Determine the [X, Y] coordinate at the center of the cell enclosing the given text.  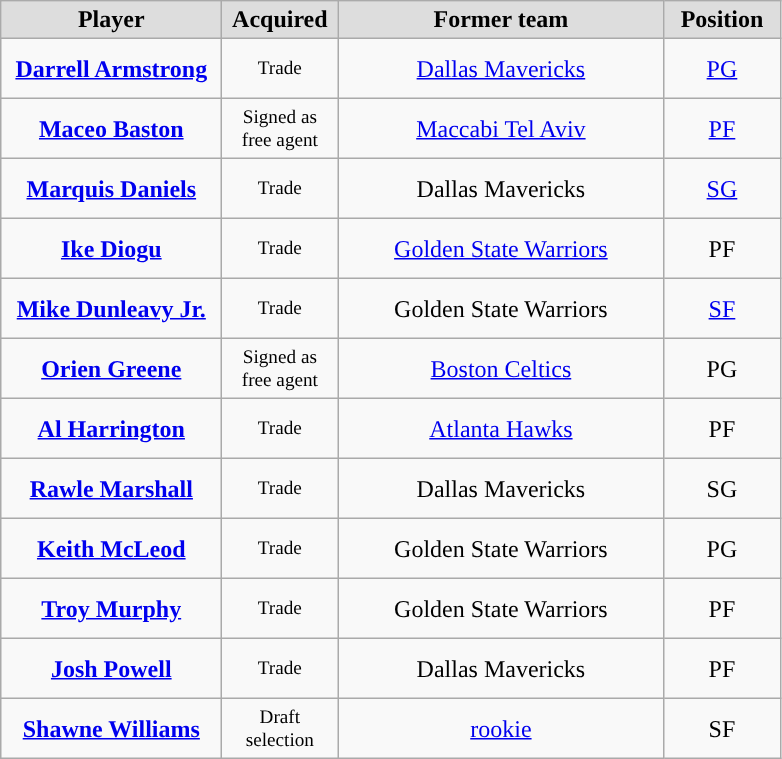
Draft selection [280, 729]
Rawle Marshall [112, 489]
Former team [501, 20]
Player [112, 20]
Marquis Daniels [112, 189]
Atlanta Hawks [501, 429]
Orien Greene [112, 369]
Darrell Armstrong [112, 69]
Maccabi Tel Aviv [501, 129]
Boston Celtics [501, 369]
rookie [501, 729]
Shawne Williams [112, 729]
Troy Murphy [112, 609]
Acquired [280, 20]
Josh Powell [112, 669]
Mike Dunleavy Jr. [112, 309]
Maceo Baston [112, 129]
Al Harrington [112, 429]
Keith McLeod [112, 549]
Ike Diogu [112, 249]
Position [722, 20]
